Detect which cell encompasses the target text, then output its (X, Y) center coordinate. 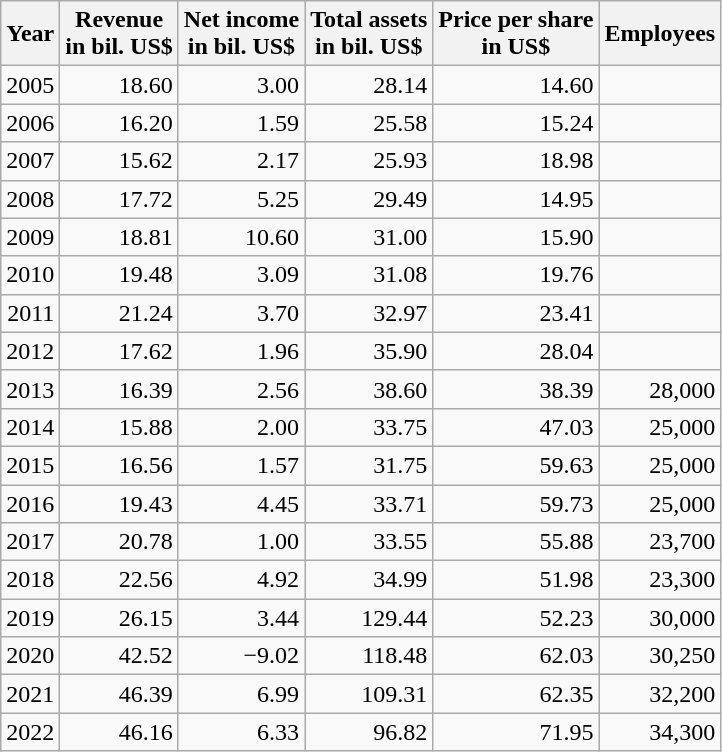
59.73 (516, 503)
2017 (30, 542)
109.31 (369, 694)
15.88 (119, 427)
1.00 (241, 542)
23.41 (516, 313)
Employees (660, 34)
2013 (30, 389)
62.35 (516, 694)
2008 (30, 199)
15.62 (119, 161)
2011 (30, 313)
34.99 (369, 580)
2014 (30, 427)
2006 (30, 123)
47.03 (516, 427)
71.95 (516, 732)
31.75 (369, 465)
33.75 (369, 427)
−9.02 (241, 656)
19.48 (119, 275)
23,300 (660, 580)
Net incomein bil. US$ (241, 34)
2019 (30, 618)
1.59 (241, 123)
16.20 (119, 123)
26.15 (119, 618)
15.24 (516, 123)
2021 (30, 694)
18.60 (119, 85)
52.23 (516, 618)
32.97 (369, 313)
Year (30, 34)
3.00 (241, 85)
22.56 (119, 580)
18.81 (119, 237)
28.04 (516, 351)
31.00 (369, 237)
5.25 (241, 199)
10.60 (241, 237)
30,000 (660, 618)
19.43 (119, 503)
46.16 (119, 732)
20.78 (119, 542)
17.62 (119, 351)
Total assetsin bil. US$ (369, 34)
35.90 (369, 351)
28.14 (369, 85)
Revenuein bil. US$ (119, 34)
18.98 (516, 161)
1.96 (241, 351)
6.99 (241, 694)
32,200 (660, 694)
31.08 (369, 275)
28,000 (660, 389)
46.39 (119, 694)
2018 (30, 580)
25.58 (369, 123)
55.88 (516, 542)
29.49 (369, 199)
129.44 (369, 618)
17.72 (119, 199)
14.60 (516, 85)
62.03 (516, 656)
2020 (30, 656)
42.52 (119, 656)
2.56 (241, 389)
23,700 (660, 542)
2022 (30, 732)
2010 (30, 275)
51.98 (516, 580)
3.44 (241, 618)
2016 (30, 503)
2005 (30, 85)
25.93 (369, 161)
19.76 (516, 275)
1.57 (241, 465)
2009 (30, 237)
4.92 (241, 580)
2007 (30, 161)
3.09 (241, 275)
38.60 (369, 389)
6.33 (241, 732)
Price per sharein US$ (516, 34)
2015 (30, 465)
15.90 (516, 237)
33.55 (369, 542)
4.45 (241, 503)
2012 (30, 351)
3.70 (241, 313)
38.39 (516, 389)
21.24 (119, 313)
14.95 (516, 199)
2.00 (241, 427)
96.82 (369, 732)
16.56 (119, 465)
2.17 (241, 161)
30,250 (660, 656)
16.39 (119, 389)
34,300 (660, 732)
59.63 (516, 465)
118.48 (369, 656)
33.71 (369, 503)
